Scan for the cell matching the given text and deliver its [X, Y] coordinate at center. 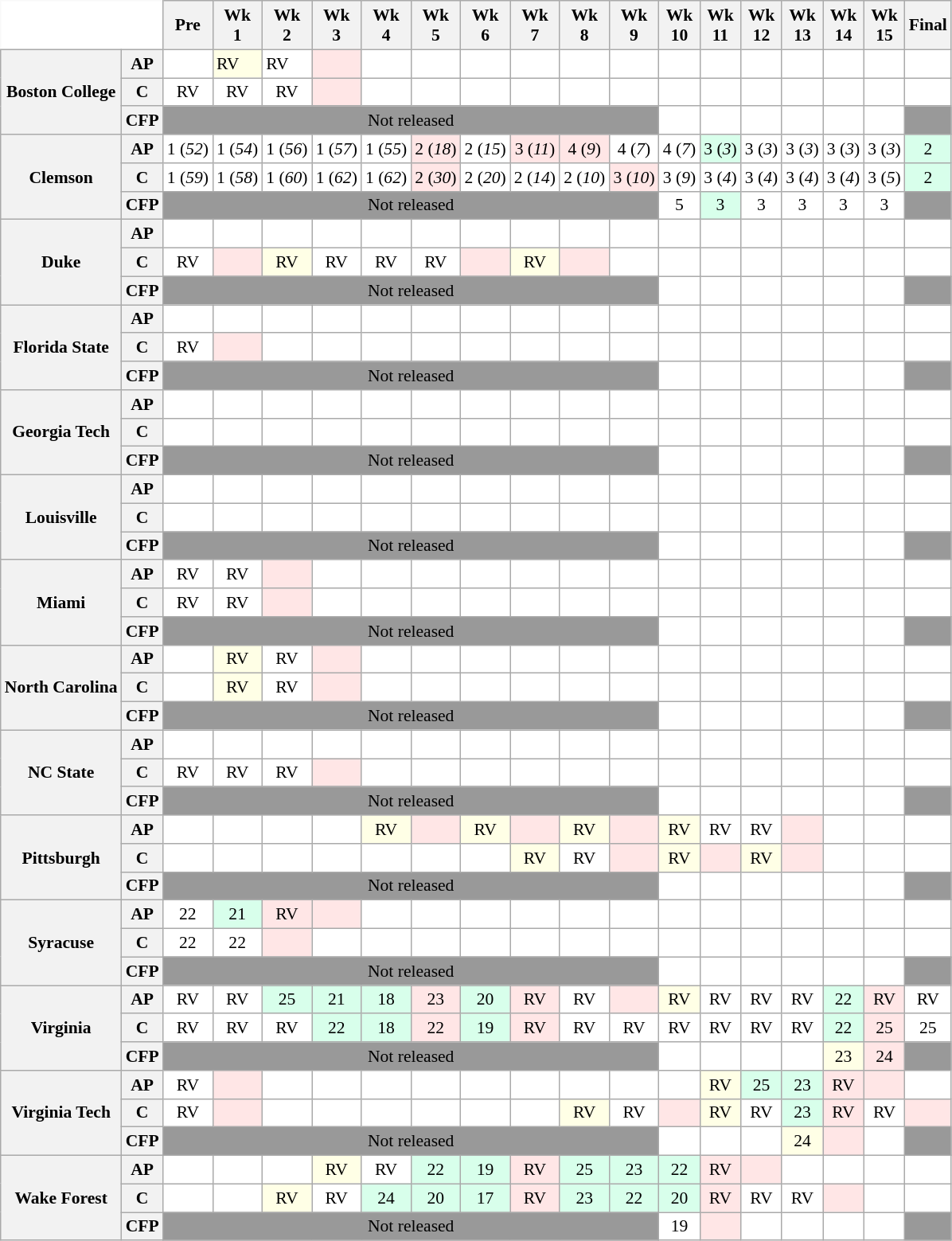
Wk2 [287, 25]
Wk14 [844, 25]
3 (10) [634, 178]
Clemson [61, 177]
Final [928, 25]
Wk9 [634, 25]
Florida State [61, 347]
3 (11) [535, 149]
3 (5) [884, 178]
Wk15 [884, 25]
17 [485, 1198]
Wk10 [680, 25]
North Carolina [61, 688]
Syracuse [61, 942]
Pittsburgh [61, 858]
2 (10) [584, 178]
Wk4 [386, 25]
Wk6 [485, 25]
1 (56) [287, 149]
4 (9) [584, 149]
Wk12 [762, 25]
2 (30) [435, 178]
Boston College [61, 92]
Wk11 [720, 25]
Miami [61, 603]
1 (55) [386, 149]
1 (57) [337, 149]
Virginia [61, 1028]
2 (20) [485, 178]
NC State [61, 772]
Wk8 [584, 25]
Pre [188, 25]
Wk1 [237, 25]
Wk13 [802, 25]
Wk5 [435, 25]
Wk7 [535, 25]
3 (9) [680, 178]
2 (14) [535, 178]
5 [680, 205]
2 (18) [435, 149]
Georgia Tech [61, 433]
1 (59) [188, 178]
2 (15) [485, 149]
Virginia Tech [61, 1113]
1 (58) [237, 178]
Wake Forest [61, 1199]
Louisville [61, 517]
1 (60) [287, 178]
1 (54) [237, 149]
Duke [61, 263]
1 (52) [188, 149]
Wk3 [337, 25]
